Return the [x, y] coordinate for the center point of the cell that contains the specified text.  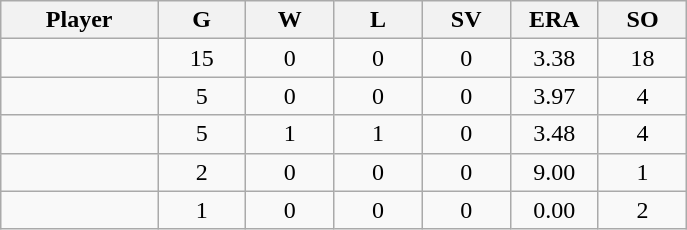
SV [466, 20]
W [290, 20]
3.97 [554, 96]
18 [642, 58]
ERA [554, 20]
15 [202, 58]
L [378, 20]
0.00 [554, 210]
9.00 [554, 172]
3.48 [554, 134]
Player [80, 20]
SO [642, 20]
G [202, 20]
3.38 [554, 58]
